Provide the [x, y] coordinate of the cell's center where the given text is located.  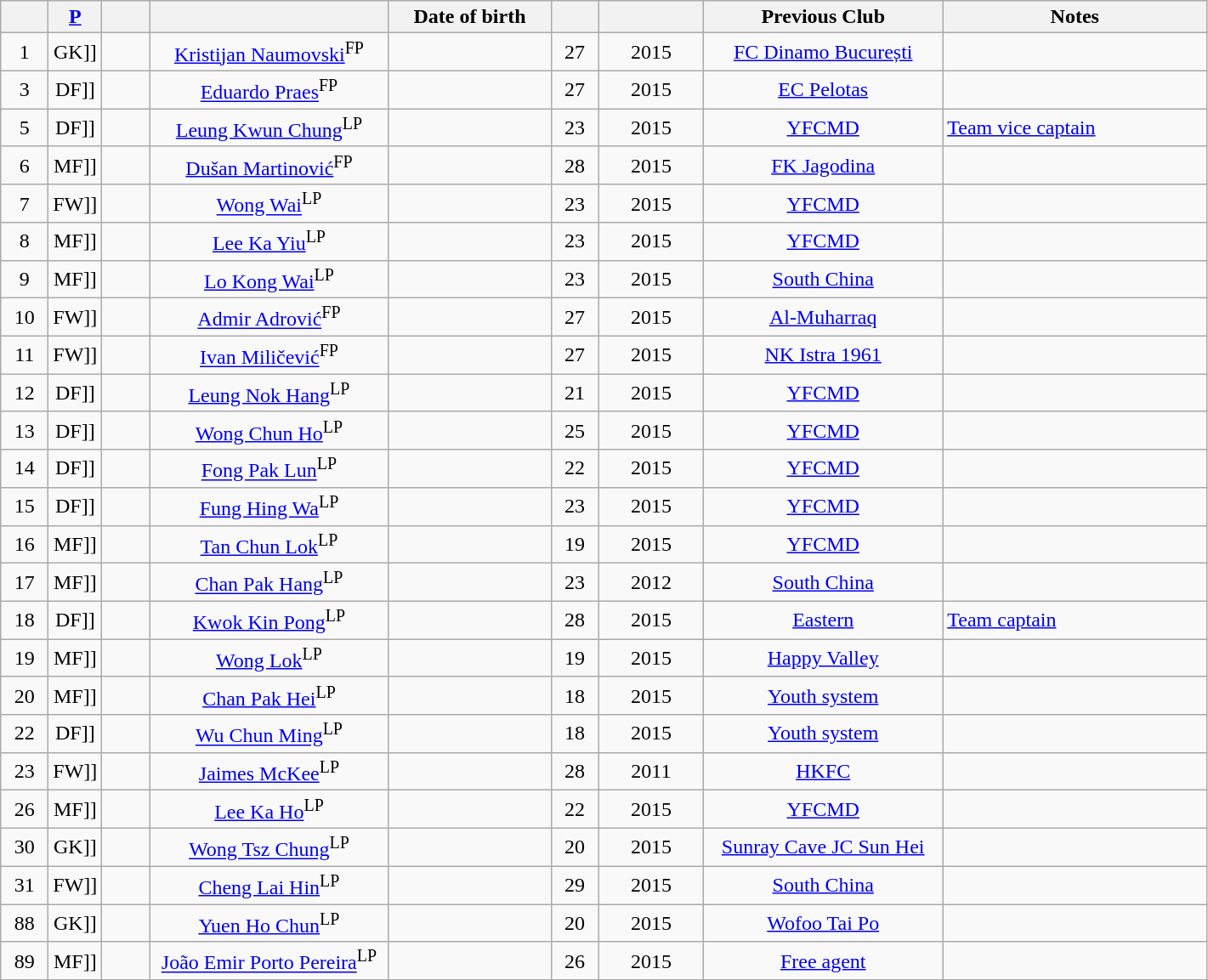
Kwok Kin PongLP [269, 620]
Wong LokLP [269, 658]
89 [25, 960]
Chan Pak HangLP [269, 583]
15 [25, 507]
FC Dinamo București [823, 53]
7 [25, 204]
31 [25, 886]
Date of birth [469, 17]
5 [25, 127]
Team captain [1075, 620]
Tan Chun LokLP [269, 544]
Leung Nok HangLP [269, 393]
10 [25, 318]
2011 [651, 772]
8 [25, 241]
Fong Pak LunLP [269, 469]
Wofoo Tai Po [823, 923]
Lee Ka YiuLP [269, 241]
6 [25, 165]
Yuen Ho ChunLP [269, 923]
16 [25, 544]
Eduardo PraesFP [269, 90]
2012 [651, 583]
HKFC [823, 772]
12 [25, 393]
Al-Muharraq [823, 318]
25 [575, 430]
Wong Tsz ChungLP [269, 847]
13 [25, 430]
Fung Hing WaLP [269, 507]
João Emir Porto PereiraLP [269, 960]
Lo Kong WaiLP [269, 279]
Jaimes McKeeLP [269, 772]
Cheng Lai HinLP [269, 886]
21 [575, 393]
Admir AdrovićFP [269, 318]
Chan Pak HeiLP [269, 695]
Dušan MartinovićFP [269, 165]
17 [25, 583]
Eastern [823, 620]
29 [575, 886]
1 [25, 53]
FK Jagodina [823, 165]
Ivan MiličevićFP [269, 355]
Wong WaiLP [269, 204]
11 [25, 355]
NK Istra 1961 [823, 355]
Notes [1075, 17]
30 [25, 847]
88 [25, 923]
Wu Chun MingLP [269, 734]
Free agent [823, 960]
Leung Kwun ChungLP [269, 127]
9 [25, 279]
Team vice captain [1075, 127]
Previous Club [823, 17]
3 [25, 90]
Sunray Cave JC Sun Hei [823, 847]
P [75, 17]
Happy Valley [823, 658]
Kristijan NaumovskiFP [269, 53]
Wong Chun HoLP [269, 430]
Lee Ka HoLP [269, 809]
EC Pelotas [823, 90]
14 [25, 469]
